Output the [x, y] coordinate of the center of the cell containing the given text.  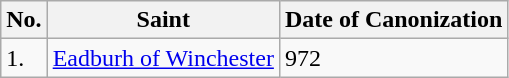
Saint [163, 20]
972 [393, 58]
No. [24, 20]
Eadburh of Winchester [163, 58]
Date of Canonization [393, 20]
1. [24, 58]
